Return the [X, Y] coordinate for the center point of the cell that contains the specified text.  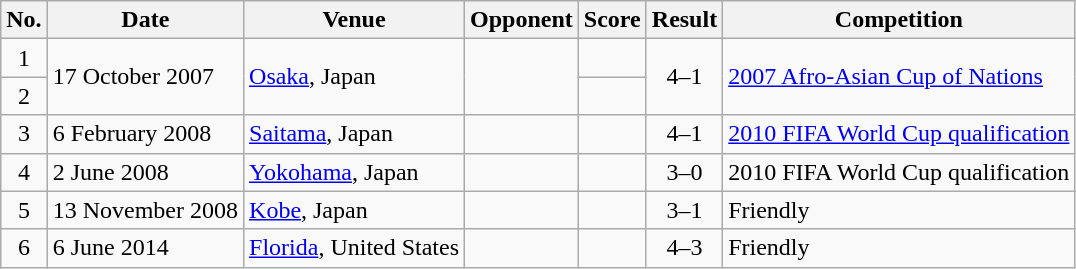
Kobe, Japan [354, 210]
6 February 2008 [145, 134]
3 [24, 134]
13 November 2008 [145, 210]
Result [684, 20]
1 [24, 58]
4–3 [684, 248]
4 [24, 172]
Osaka, Japan [354, 77]
2 June 2008 [145, 172]
Saitama, Japan [354, 134]
Venue [354, 20]
Date [145, 20]
Competition [899, 20]
2 [24, 96]
6 June 2014 [145, 248]
Opponent [522, 20]
Yokohama, Japan [354, 172]
5 [24, 210]
No. [24, 20]
17 October 2007 [145, 77]
2007 Afro-Asian Cup of Nations [899, 77]
Florida, United States [354, 248]
6 [24, 248]
3–0 [684, 172]
Score [612, 20]
3–1 [684, 210]
